Return (X, Y) of the center of cell containing provided text 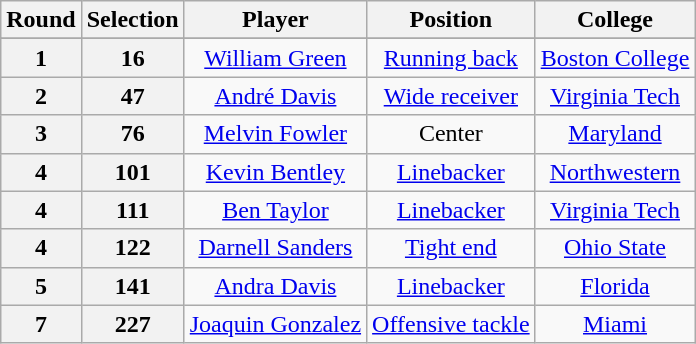
Darnell Sanders (275, 248)
16 (132, 58)
111 (132, 210)
Melvin Fowler (275, 134)
Boston College (615, 58)
Selection (132, 20)
3 (41, 134)
Joaquin Gonzalez (275, 324)
101 (132, 172)
7 (41, 324)
Maryland (615, 134)
Ohio State (615, 248)
Miami (615, 324)
76 (132, 134)
Center (452, 134)
Round (41, 20)
William Green (275, 58)
227 (132, 324)
2 (41, 96)
Florida (615, 286)
Position (452, 20)
1 (41, 58)
141 (132, 286)
Player (275, 20)
Tight end (452, 248)
Kevin Bentley (275, 172)
Ben Taylor (275, 210)
47 (132, 96)
Wide receiver (452, 96)
Running back (452, 58)
122 (132, 248)
Andra Davis (275, 286)
Northwestern (615, 172)
5 (41, 286)
College (615, 20)
Offensive tackle (452, 324)
André Davis (275, 96)
